From the cell containing the given text, extract its center point as [x, y] coordinate. 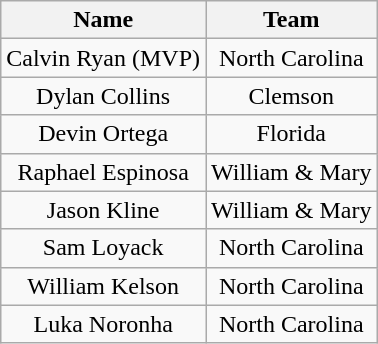
Devin Ortega [104, 134]
Raphael Espinosa [104, 172]
Calvin Ryan (MVP) [104, 58]
Name [104, 20]
William Kelson [104, 286]
Clemson [292, 96]
Jason Kline [104, 210]
Team [292, 20]
Sam Loyack [104, 248]
Dylan Collins [104, 96]
Luka Noronha [104, 324]
Florida [292, 134]
